Detect which cell encompasses the target text, then output its [X, Y] center coordinate. 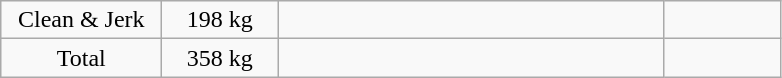
Total [82, 58]
Clean & Jerk [82, 20]
358 kg [220, 58]
198 kg [220, 20]
